Output the (X, Y) coordinate of the center of the cell containing the given text.  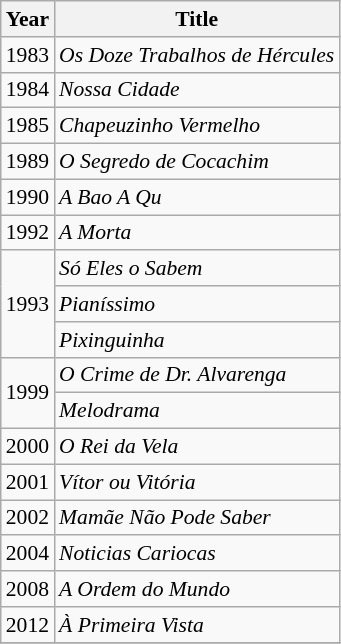
O Segredo de Cocachim (196, 162)
Noticias Cariocas (196, 554)
2002 (28, 518)
Só Eles o Sabem (196, 269)
Nossa Cidade (196, 90)
2012 (28, 625)
Title (196, 19)
A Ordem do Mundo (196, 589)
Mamãe Não Pode Saber (196, 518)
1989 (28, 162)
À Primeira Vista (196, 625)
2004 (28, 554)
1983 (28, 55)
1990 (28, 197)
Year (28, 19)
Os Doze Trabalhos de Hércules (196, 55)
O Rei da Vela (196, 447)
2001 (28, 482)
Chapeuzinho Vermelho (196, 126)
1985 (28, 126)
1993 (28, 304)
1984 (28, 90)
1999 (28, 392)
Melodrama (196, 411)
2008 (28, 589)
A Bao A Qu (196, 197)
O Crime de Dr. Alvarenga (196, 375)
Vítor ou Vitória (196, 482)
Pixinguinha (196, 340)
Pianíssimo (196, 304)
A Morta (196, 233)
1992 (28, 233)
2000 (28, 447)
